From the cell containing the given text, extract its center point as (X, Y) coordinate. 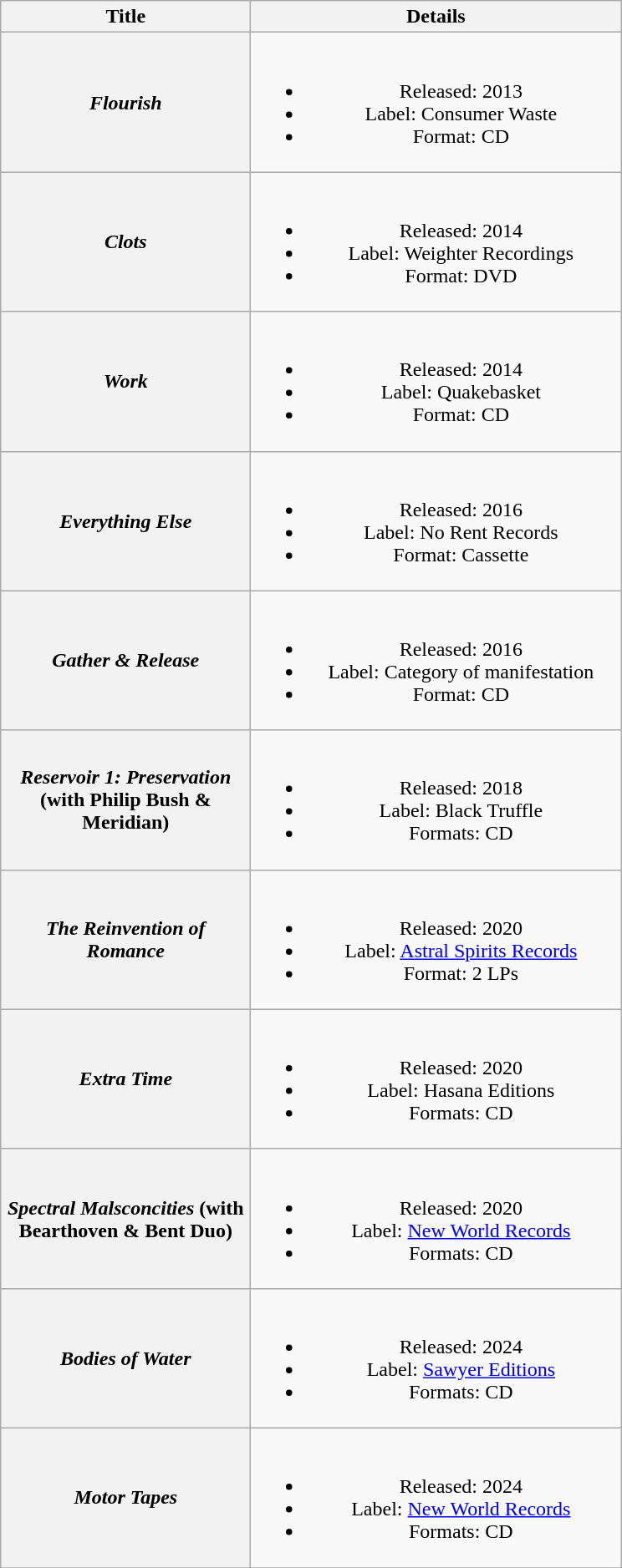
Released: 2024Label: Sawyer EditionsFormats: CD (436, 1358)
Motor Tapes (125, 1497)
Spectral Malsconcities (with Bearthoven & Bent Duo) (125, 1218)
Released: 2014Label: Weighter RecordingsFormat: DVD (436, 242)
Released: 2020Label: New World RecordsFormats: CD (436, 1218)
Reservoir 1: Preservation (with Philip Bush & Meridian) (125, 800)
Gather & Release (125, 660)
Extra Time (125, 1079)
Details (436, 17)
Released: 2018Label: Black TruffleFormats: CD (436, 800)
Released: 2016Label: No Rent RecordsFormat: Cassette (436, 521)
Work (125, 381)
The Reinvention of Romance (125, 939)
Released: 2014Label: QuakebasketFormat: CD (436, 381)
Released: 2020Label: Hasana EditionsFormats: CD (436, 1079)
Released: 2016Label: Category of manifestationFormat: CD (436, 660)
Released: 2024Label: New World RecordsFormats: CD (436, 1497)
Title (125, 17)
Released: 2020Label: Astral Spirits RecordsFormat: 2 LPs (436, 939)
Released: 2013Label: Consumer WasteFormat: CD (436, 102)
Everything Else (125, 521)
Clots (125, 242)
Bodies of Water (125, 1358)
Flourish (125, 102)
